Identify which cell holds the provided text, then report its [X, Y] central coordinate. 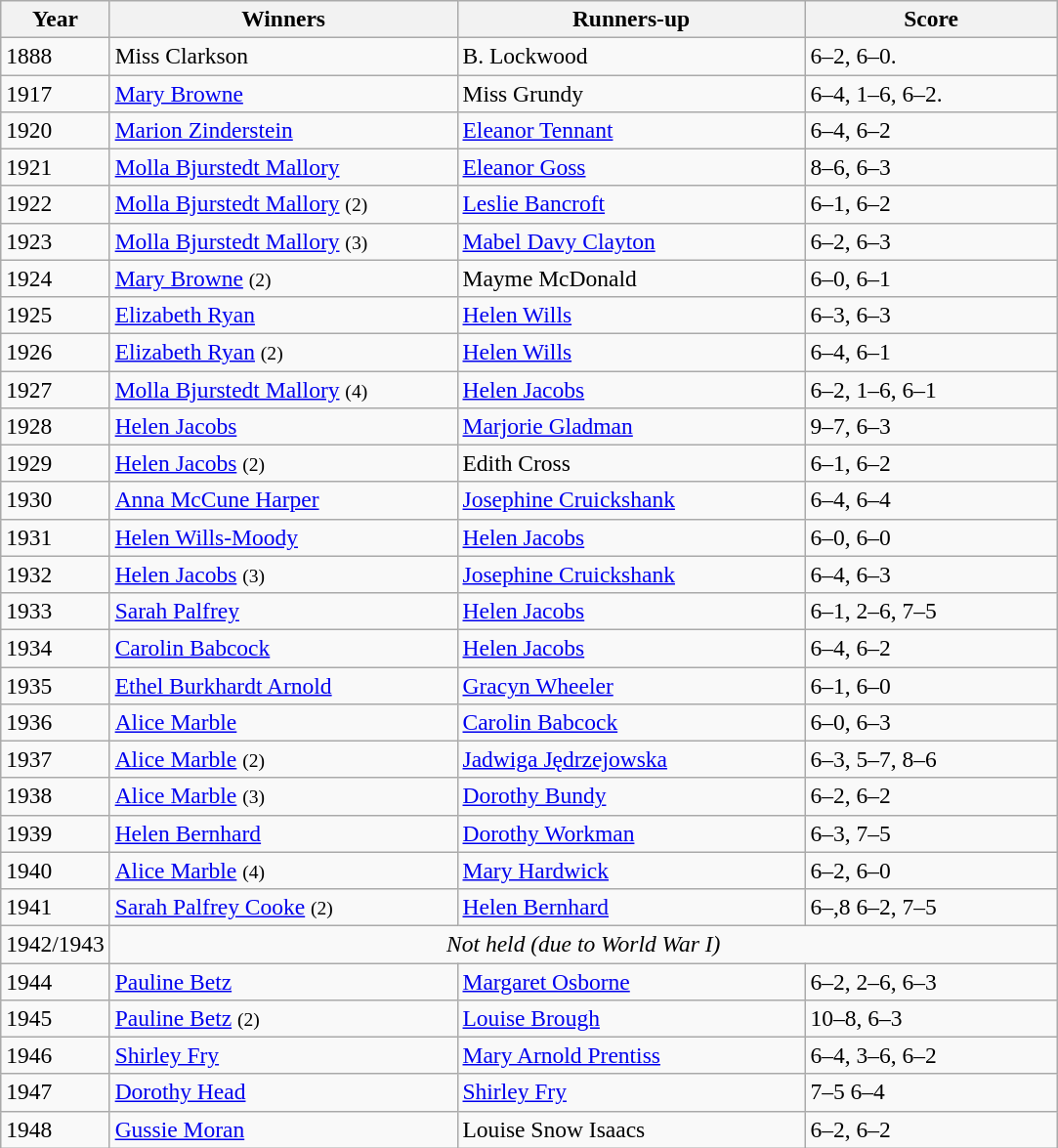
6–0, 6–3 [931, 722]
6–1, 6–0 [931, 685]
6–,8 6–2, 7–5 [931, 907]
1947 [55, 1092]
Elizabeth Ryan (2) [283, 352]
1939 [55, 833]
6–4, 6–3 [931, 574]
1923 [55, 241]
1944 [55, 981]
Edith Cross [631, 463]
Pauline Betz [283, 981]
Helen Wills-Moody [283, 537]
1920 [55, 130]
1933 [55, 611]
1922 [55, 204]
Miss Grundy [631, 93]
6–3, 5–7, 8–6 [931, 759]
7–5 6–4 [931, 1092]
Score [931, 19]
9–7, 6–3 [931, 426]
1928 [55, 426]
6–3, 6–3 [931, 315]
Molla Bjurstedt Mallory (4) [283, 389]
Runners-up [631, 19]
Mary Hardwick [631, 871]
Mabel Davy Clayton [631, 241]
1888 [55, 56]
Gussie Moran [283, 1129]
1932 [55, 574]
1937 [55, 759]
1942/1943 [55, 944]
1931 [55, 537]
6–0, 6–0 [931, 537]
1927 [55, 389]
1946 [55, 1055]
6–4, 6–4 [931, 500]
1917 [55, 93]
Mary Arnold Prentiss [631, 1055]
6–3, 7–5 [931, 833]
Sarah Palfrey Cooke (2) [283, 907]
Dorothy Workman [631, 833]
1941 [55, 907]
Pauline Betz (2) [283, 1018]
1921 [55, 167]
1929 [55, 463]
Winners [283, 19]
6–2, 2–6, 6–3 [931, 981]
Mary Browne (2) [283, 278]
Year [55, 19]
Molla Bjurstedt Mallory (2) [283, 204]
Marjorie Gladman [631, 426]
Jadwiga Jędrzejowska [631, 759]
Gracyn Wheeler [631, 685]
B. Lockwood [631, 56]
Anna McCune Harper [283, 500]
Mary Browne [283, 93]
1945 [55, 1018]
1930 [55, 500]
6–4, 6–1 [931, 352]
Dorothy Bundy [631, 796]
Leslie Bancroft [631, 204]
8–6, 6–3 [931, 167]
Ethel Burkhardt Arnold [283, 685]
6–4, 3–6, 6–2 [931, 1055]
1925 [55, 315]
Not held (due to World War I) [583, 944]
1924 [55, 278]
1938 [55, 796]
Louise Snow Isaacs [631, 1129]
Helen Jacobs (2) [283, 463]
Margaret Osborne [631, 981]
Molla Bjurstedt Mallory [283, 167]
Alice Marble (2) [283, 759]
Alice Marble [283, 722]
Molla Bjurstedt Mallory (3) [283, 241]
Sarah Palfrey [283, 611]
6–0, 6–1 [931, 278]
1934 [55, 648]
6–1, 2–6, 7–5 [931, 611]
1926 [55, 352]
Alice Marble (4) [283, 871]
6–2, 6–0. [931, 56]
Elizabeth Ryan [283, 315]
1948 [55, 1129]
1940 [55, 871]
Dorothy Head [283, 1092]
Miss Clarkson [283, 56]
6–2, 6–0 [931, 871]
6–2, 6–3 [931, 241]
10–8, 6–3 [931, 1018]
Eleanor Goss [631, 167]
6–2, 1–6, 6–1 [931, 389]
Helen Jacobs (3) [283, 574]
Alice Marble (3) [283, 796]
1935 [55, 685]
Eleanor Tennant [631, 130]
Mayme McDonald [631, 278]
Marion Zinderstein [283, 130]
1936 [55, 722]
Louise Brough [631, 1018]
6–4, 1–6, 6–2. [931, 93]
